Return [x, y] of the center of cell containing provided text 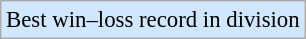
Best win–loss record in division [153, 20]
